Capture the cell that displays the provided text and extract its (X, Y) central coordinate. 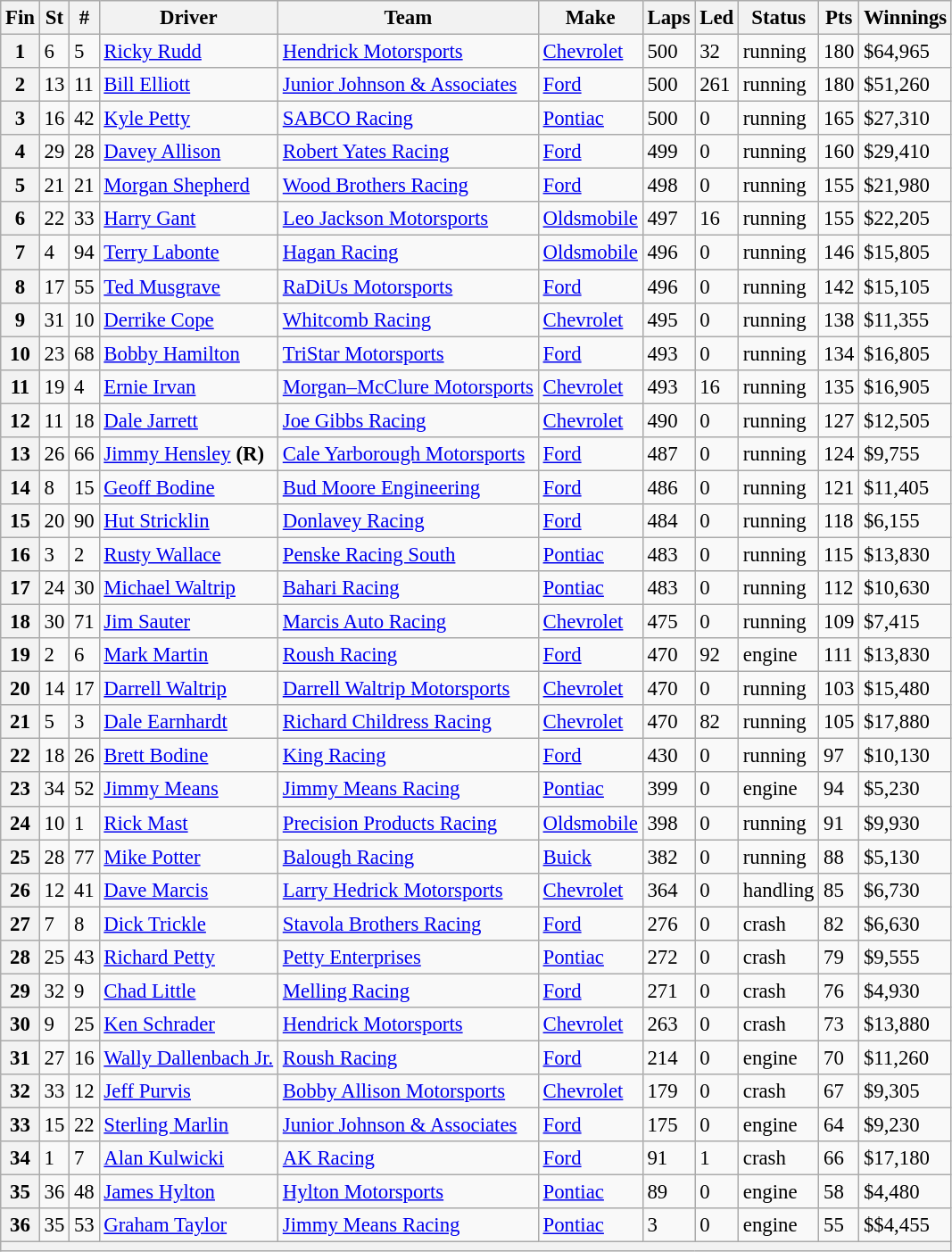
$4,480 (906, 1192)
Ernie Irvan (188, 386)
42 (84, 119)
Fin (21, 18)
Bobby Allison Motorsports (408, 1091)
Team (408, 18)
$4,930 (906, 991)
276 (669, 924)
127 (839, 420)
79 (839, 958)
$11,405 (906, 487)
490 (669, 420)
$6,730 (906, 890)
$29,410 (906, 152)
487 (669, 454)
134 (839, 353)
$64,965 (906, 52)
Bud Moore Engineering (408, 487)
TriStar Motorsports (408, 353)
77 (84, 857)
179 (669, 1091)
$9,930 (906, 823)
Winnings (906, 18)
Ken Schrader (188, 1024)
Whitcomb Racing (408, 319)
Derrike Cope (188, 319)
165 (839, 119)
97 (839, 756)
89 (669, 1192)
486 (669, 487)
484 (669, 521)
$6,630 (906, 924)
$9,755 (906, 454)
$5,130 (906, 857)
271 (669, 991)
64 (839, 1125)
$51,260 (906, 85)
Morgan–McClure Motorsports (408, 386)
Chad Little (188, 991)
497 (669, 219)
Cale Yarborough Motorsports (408, 454)
138 (839, 319)
43 (84, 958)
Larry Hedrick Motorsports (408, 890)
$7,415 (906, 622)
135 (839, 386)
Robert Yates Racing (408, 152)
495 (669, 319)
272 (669, 958)
67 (839, 1091)
364 (669, 890)
Mike Potter (188, 857)
52 (84, 790)
Jimmy Hensley (R) (188, 454)
$11,355 (906, 319)
$9,230 (906, 1125)
$10,630 (906, 588)
Graham Taylor (188, 1225)
Richard Petty (188, 958)
Brett Bodine (188, 756)
109 (839, 622)
Penske Racing South (408, 554)
$16,905 (906, 386)
# (84, 18)
263 (669, 1024)
88 (839, 857)
Jimmy Means (188, 790)
112 (839, 588)
Marcis Auto Racing (408, 622)
King Racing (408, 756)
$17,880 (906, 722)
90 (84, 521)
Kyle Petty (188, 119)
AK Racing (408, 1158)
Buick (591, 857)
RaDiUs Motorsports (408, 286)
Sterling Marlin (188, 1125)
St (54, 18)
Michael Waltrip (188, 588)
$15,105 (906, 286)
498 (669, 186)
Laps (669, 18)
$9,305 (906, 1091)
Jim Sauter (188, 622)
Terry Labonte (188, 253)
$15,480 (906, 689)
Petty Enterprises (408, 958)
41 (84, 890)
$12,505 (906, 420)
Bahari Racing (408, 588)
499 (669, 152)
$9,555 (906, 958)
Hagan Racing (408, 253)
Precision Products Racing (408, 823)
Rusty Wallace (188, 554)
121 (839, 487)
Wood Brothers Racing (408, 186)
Rick Mast (188, 823)
261 (717, 85)
73 (839, 1024)
Hylton Motorsports (408, 1192)
$16,805 (906, 353)
398 (669, 823)
Status (778, 18)
Jeff Purvis (188, 1091)
Driver (188, 18)
$6,155 (906, 521)
76 (839, 991)
430 (669, 756)
$27,310 (906, 119)
70 (839, 1057)
Ricky Rudd (188, 52)
Dave Marcis (188, 890)
Led (717, 18)
111 (839, 655)
92 (717, 655)
Dale Earnhardt (188, 722)
475 (669, 622)
Make (591, 18)
71 (84, 622)
Melling Racing (408, 991)
Dale Jarrett (188, 420)
Darrell Waltrip (188, 689)
Wally Dallenbach Jr. (188, 1057)
$11,260 (906, 1057)
Darrell Waltrip Motorsports (408, 689)
146 (839, 253)
48 (84, 1192)
103 (839, 689)
68 (84, 353)
Stavola Brothers Racing (408, 924)
Joe Gibbs Racing (408, 420)
$15,805 (906, 253)
Bobby Hamilton (188, 353)
Hut Stricklin (188, 521)
53 (84, 1225)
$$4,455 (906, 1225)
Dick Trickle (188, 924)
$21,980 (906, 186)
Ted Musgrave (188, 286)
115 (839, 554)
Bill Elliott (188, 85)
Richard Childress Racing (408, 722)
58 (839, 1192)
James Hylton (188, 1192)
Balough Racing (408, 857)
85 (839, 890)
Alan Kulwicki (188, 1158)
$13,880 (906, 1024)
Geoff Bodine (188, 487)
Donlavey Racing (408, 521)
$10,130 (906, 756)
$17,180 (906, 1158)
handling (778, 890)
399 (669, 790)
Mark Martin (188, 655)
214 (669, 1057)
175 (669, 1125)
124 (839, 454)
$22,205 (906, 219)
105 (839, 722)
$5,230 (906, 790)
Pts (839, 18)
382 (669, 857)
Morgan Shepherd (188, 186)
160 (839, 152)
118 (839, 521)
Davey Allison (188, 152)
Harry Gant (188, 219)
Leo Jackson Motorsports (408, 219)
142 (839, 286)
SABCO Racing (408, 119)
